Search for the cell housing the specified text and yield its [X, Y] center coordinate. 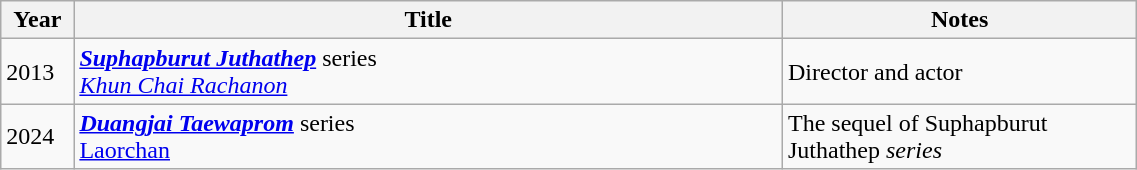
Director and actor [959, 72]
Notes [959, 20]
Year [38, 20]
Duangjai Taewaprom series Laorchan [428, 136]
Title [428, 20]
Suphapburut Juthathep seriesKhun Chai Rachanon [428, 72]
The sequel of Suphapburut Juthathep series [959, 136]
2013 [38, 72]
2024 [38, 136]
